Find where the given text appears and provide that cell's center as [X, Y] coordinate. 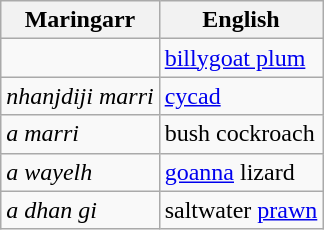
bush cockroach [241, 134]
nhanjdiji marri [80, 96]
a wayelh [80, 172]
a marri [80, 134]
goanna lizard [241, 172]
saltwater prawn [241, 210]
cycad [241, 96]
Maringarr [80, 20]
English [241, 20]
a dhan gi [80, 210]
billygoat plum [241, 58]
